Identify which cell holds the provided text, then report its (x, y) central coordinate. 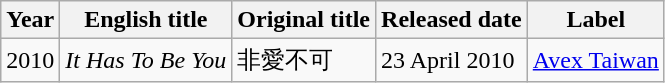
Label (596, 20)
非愛不可 (304, 60)
Original title (304, 20)
English title (146, 20)
Released date (452, 20)
Avex Taiwan (596, 60)
23 April 2010 (452, 60)
Year (30, 20)
2010 (30, 60)
It Has To Be You (146, 60)
